Scan for the cell matching the given text and deliver its [x, y] coordinate at center. 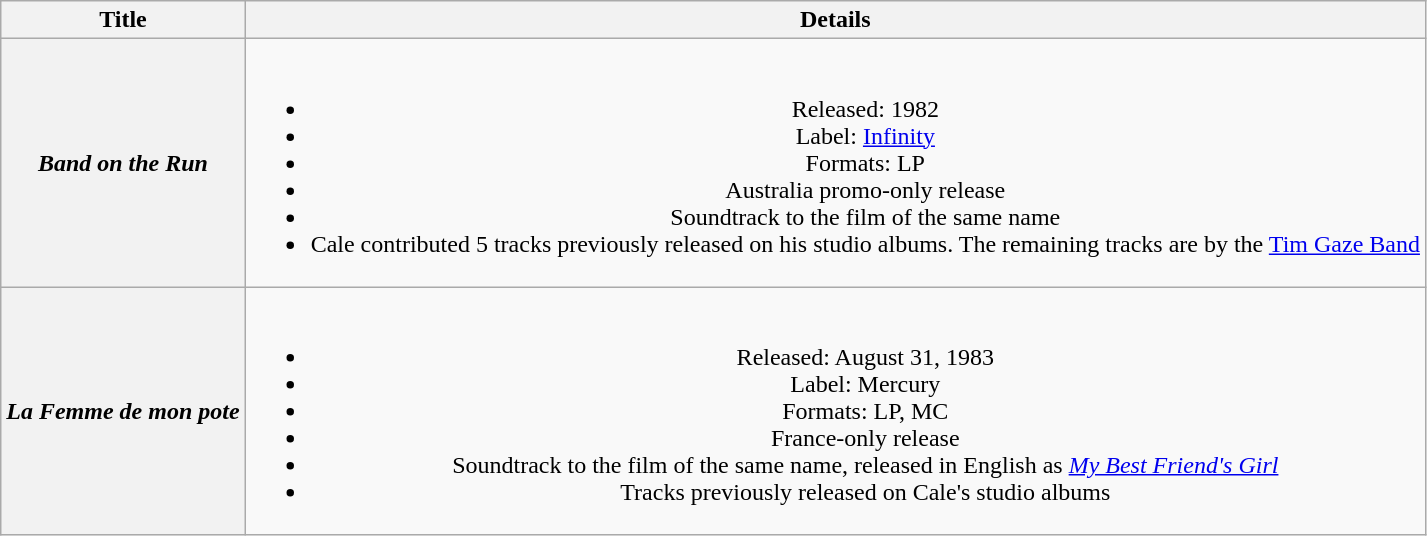
La Femme de mon pote [123, 411]
Title [123, 20]
Band on the Run [123, 163]
Details [835, 20]
